From the cell containing the given text, extract its center point as (X, Y) coordinate. 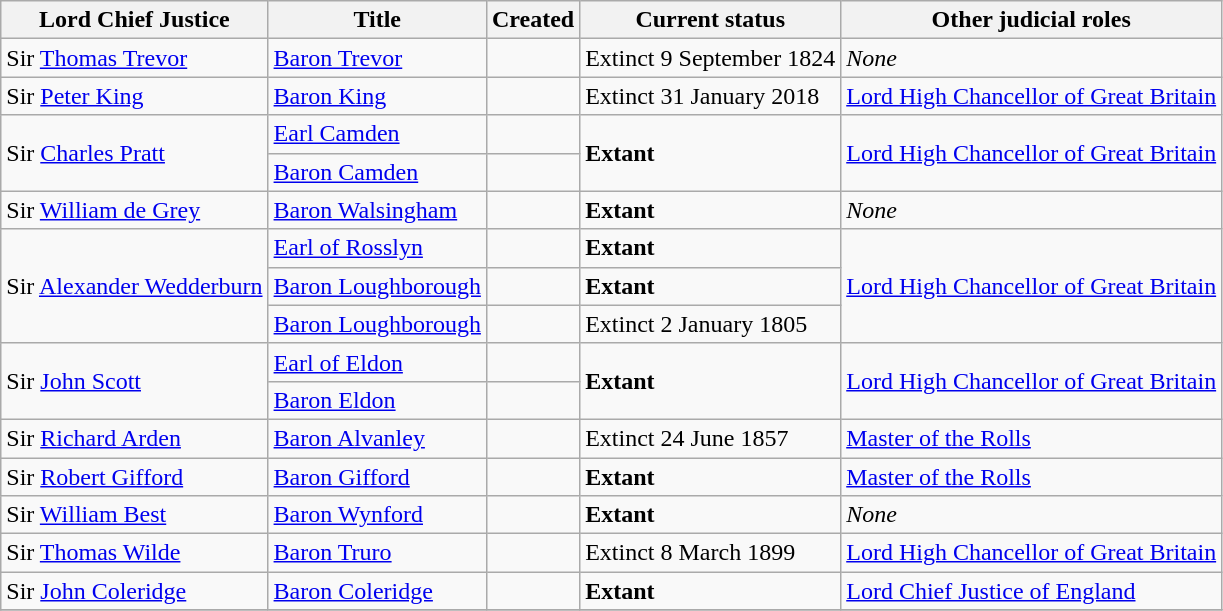
Sir Charles Pratt (134, 153)
Earl of Rosslyn (377, 248)
Current status (710, 20)
Baron Alvanley (377, 438)
Baron Coleridge (377, 591)
Extinct 24 June 1857 (710, 438)
Extinct 8 March 1899 (710, 553)
Sir William de Grey (134, 210)
Baron Truro (377, 553)
Lord Chief Justice of England (1032, 591)
Sir William Best (134, 515)
Created (532, 20)
Sir Alexander Wedderburn (134, 286)
Lord Chief Justice (134, 20)
Sir Richard Arden (134, 438)
Baron Trevor (377, 58)
Earl Camden (377, 134)
Sir Thomas Trevor (134, 58)
Sir Robert Gifford (134, 477)
Sir John Coleridge (134, 591)
Baron Gifford (377, 477)
Earl of Eldon (377, 362)
Sir Peter King (134, 96)
Sir Thomas Wilde (134, 553)
Other judicial roles (1032, 20)
Baron Walsingham (377, 210)
Sir John Scott (134, 381)
Baron Camden (377, 172)
Baron Eldon (377, 400)
Baron King (377, 96)
Extinct 2 January 1805 (710, 324)
Extinct 31 January 2018 (710, 96)
Title (377, 20)
Extinct 9 September 1824 (710, 58)
Baron Wynford (377, 515)
